Locate the cell with the specified text and output its [x, y] center coordinate. 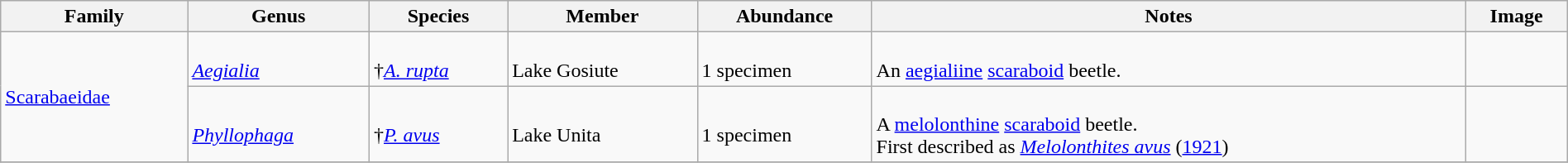
†A. rupta [438, 60]
A melolonthine scaraboid beetle.First described as Melolonthites avus (1921) [1169, 124]
Aegialia [279, 60]
Scarabaeidae [94, 98]
†P. avus [438, 124]
Phyllophaga [279, 124]
Image [1517, 17]
Abundance [784, 17]
Genus [279, 17]
Lake Gosiute [602, 60]
Notes [1169, 17]
Family [94, 17]
An aegialiine scaraboid beetle. [1169, 60]
Species [438, 17]
Member [602, 17]
Lake Unita [602, 124]
